Pinpoint the cell where the given text exists, returning its [x, y] midpoint coordinate. 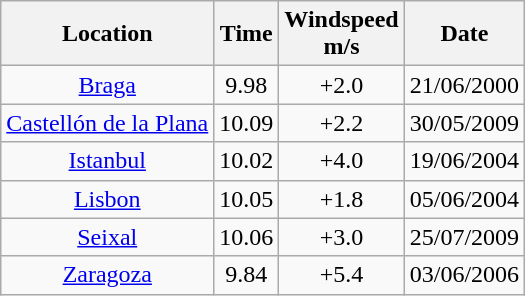
10.09 [246, 123]
10.02 [246, 161]
+4.0 [342, 161]
+2.2 [342, 123]
10.05 [246, 199]
Istanbul [108, 161]
Location [108, 34]
+3.0 [342, 237]
Zaragoza [108, 275]
+2.0 [342, 85]
21/06/2000 [464, 85]
25/07/2009 [464, 237]
Braga [108, 85]
Castellón de la Plana [108, 123]
30/05/2009 [464, 123]
10.06 [246, 237]
Date [464, 34]
+1.8 [342, 199]
Lisbon [108, 199]
Time [246, 34]
03/06/2006 [464, 275]
19/06/2004 [464, 161]
Windspeedm/s [342, 34]
Seixal [108, 237]
9.84 [246, 275]
9.98 [246, 85]
+5.4 [342, 275]
05/06/2004 [464, 199]
